Pinpoint the cell where the given text exists, returning its [X, Y] midpoint coordinate. 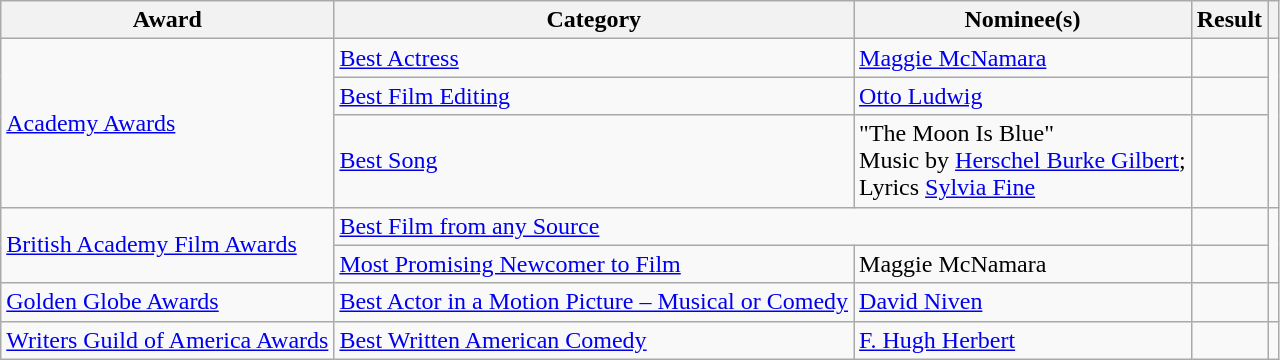
Best Actor in a Motion Picture – Musical or Comedy [594, 302]
Best Film Editing [594, 96]
Best Actress [594, 58]
"The Moon Is Blue" Music by Herschel Burke Gilbert; Lyrics Sylvia Fine [1023, 161]
British Academy Film Awards [168, 245]
Award [168, 20]
Writers Guild of America Awards [168, 340]
Most Promising Newcomer to Film [594, 264]
F. Hugh Herbert [1023, 340]
Category [594, 20]
David Niven [1023, 302]
Best Song [594, 161]
Result [1229, 20]
Best Film from any Source [762, 226]
Best Written American Comedy [594, 340]
Golden Globe Awards [168, 302]
Academy Awards [168, 123]
Otto Ludwig [1023, 96]
Nominee(s) [1023, 20]
